Pinpoint the cell where the given text exists, returning its (X, Y) midpoint coordinate. 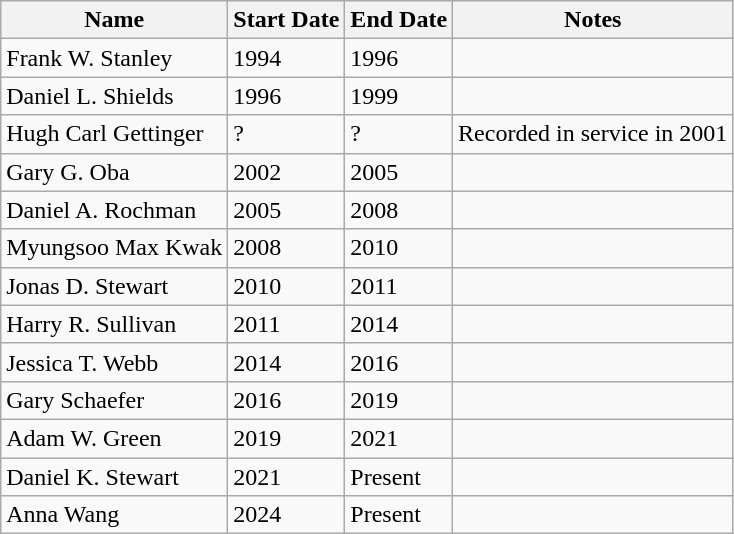
Gary G. Oba (114, 172)
Notes (593, 20)
1999 (399, 96)
Gary Schaefer (114, 400)
End Date (399, 20)
Jessica T. Webb (114, 362)
Daniel A. Rochman (114, 210)
Daniel L. Shields (114, 96)
2024 (286, 515)
Adam W. Green (114, 438)
Anna Wang (114, 515)
Start Date (286, 20)
2002 (286, 172)
Daniel K. Stewart (114, 477)
Harry R. Sullivan (114, 324)
Hugh Carl Gettinger (114, 134)
Recorded in service in 2001 (593, 134)
1994 (286, 58)
Name (114, 20)
Frank W. Stanley (114, 58)
Jonas D. Stewart (114, 286)
Myungsoo Max Kwak (114, 248)
